Find where the given text appears and provide that cell's center as (x, y) coordinate. 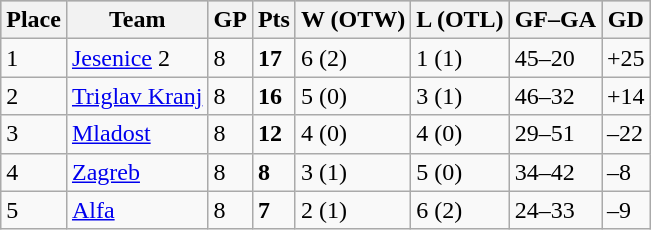
Pts (274, 20)
W (OTW) (352, 20)
5 (34, 210)
3 (34, 134)
4 (34, 172)
GF–GA (555, 20)
16 (274, 96)
Jesenice 2 (137, 58)
Mladost (137, 134)
–22 (626, 134)
7 (274, 210)
45–20 (555, 58)
24–33 (555, 210)
2 (1) (352, 210)
GD (626, 20)
Team (137, 20)
Alfa (137, 210)
2 (34, 96)
34–42 (555, 172)
GP (230, 20)
Place (34, 20)
Zagreb (137, 172)
Triglav Kranj (137, 96)
+25 (626, 58)
1 (1) (460, 58)
17 (274, 58)
L (OTL) (460, 20)
–8 (626, 172)
1 (34, 58)
–9 (626, 210)
12 (274, 134)
29–51 (555, 134)
46–32 (555, 96)
+14 (626, 96)
